Locate the cell with the specified text and output its (x, y) center coordinate. 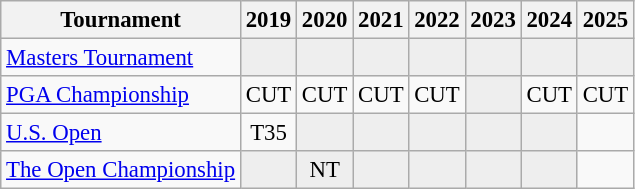
2020 (325, 20)
2022 (437, 20)
T35 (268, 133)
PGA Championship (121, 95)
2024 (549, 20)
The Open Championship (121, 170)
Masters Tournament (121, 58)
2025 (605, 20)
2021 (381, 20)
Tournament (121, 20)
NT (325, 170)
U.S. Open (121, 133)
2019 (268, 20)
2023 (493, 20)
